Return [X, Y] of the center of cell containing provided text 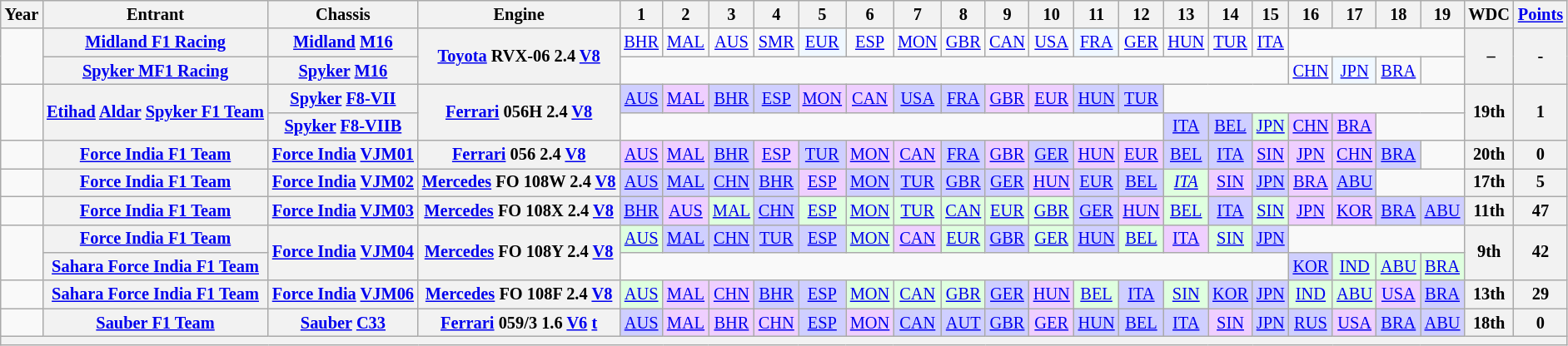
Mercedes FO 108X 2.4 V8 [519, 210]
10 [1052, 14]
19th [1489, 111]
42 [1541, 253]
6 [869, 14]
Midland M16 [343, 42]
Ferrari 059/3 1.6 V6 t [519, 323]
17th [1489, 182]
Spyker M16 [343, 71]
18th [1489, 323]
Force India VJM03 [343, 210]
15 [1271, 14]
AUT [963, 323]
12 [1142, 14]
13 [1186, 14]
19 [1442, 14]
SMR [776, 42]
9th [1489, 253]
Year [22, 14]
8 [963, 14]
Mercedes FO 108Y 2.4 V8 [519, 253]
29 [1541, 294]
RUS [1311, 323]
14 [1231, 14]
Spyker F8-VIIB [343, 126]
Toyota RVX-06 2.4 V8 [519, 57]
Mercedes FO 108W 2.4 V8 [519, 182]
17 [1354, 14]
WDC [1489, 14]
- [1541, 57]
Midland F1 Racing [155, 42]
– [1489, 57]
4 [776, 14]
13th [1489, 294]
Engine [519, 14]
Sauber C33 [343, 323]
9 [1008, 14]
Spyker F8-VII [343, 98]
Sauber F1 Team [155, 323]
2 [686, 14]
16 [1311, 14]
Ferrari 056H 2.4 V8 [519, 111]
Points [1541, 14]
Etihad Aldar Spyker F1 Team [155, 111]
3 [731, 14]
7 [918, 14]
11 [1097, 14]
20th [1489, 155]
Force India VJM06 [343, 294]
Mercedes FO 108F 2.4 V8 [519, 294]
11th [1489, 210]
Spyker MF1 Racing [155, 71]
Force India VJM01 [343, 155]
Chassis [343, 14]
Ferrari 056 2.4 V8 [519, 155]
Entrant [155, 14]
18 [1399, 14]
Force India VJM04 [343, 253]
Force India VJM02 [343, 182]
47 [1541, 210]
